Locate the cell with the specified text and output its [x, y] center coordinate. 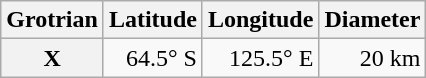
Diameter [372, 20]
20 km [372, 58]
X [52, 58]
Grotrian [52, 20]
Latitude [152, 20]
64.5° S [152, 58]
Longitude [260, 20]
125.5° E [260, 58]
